Scan for the cell matching the given text and deliver its (X, Y) coordinate at center. 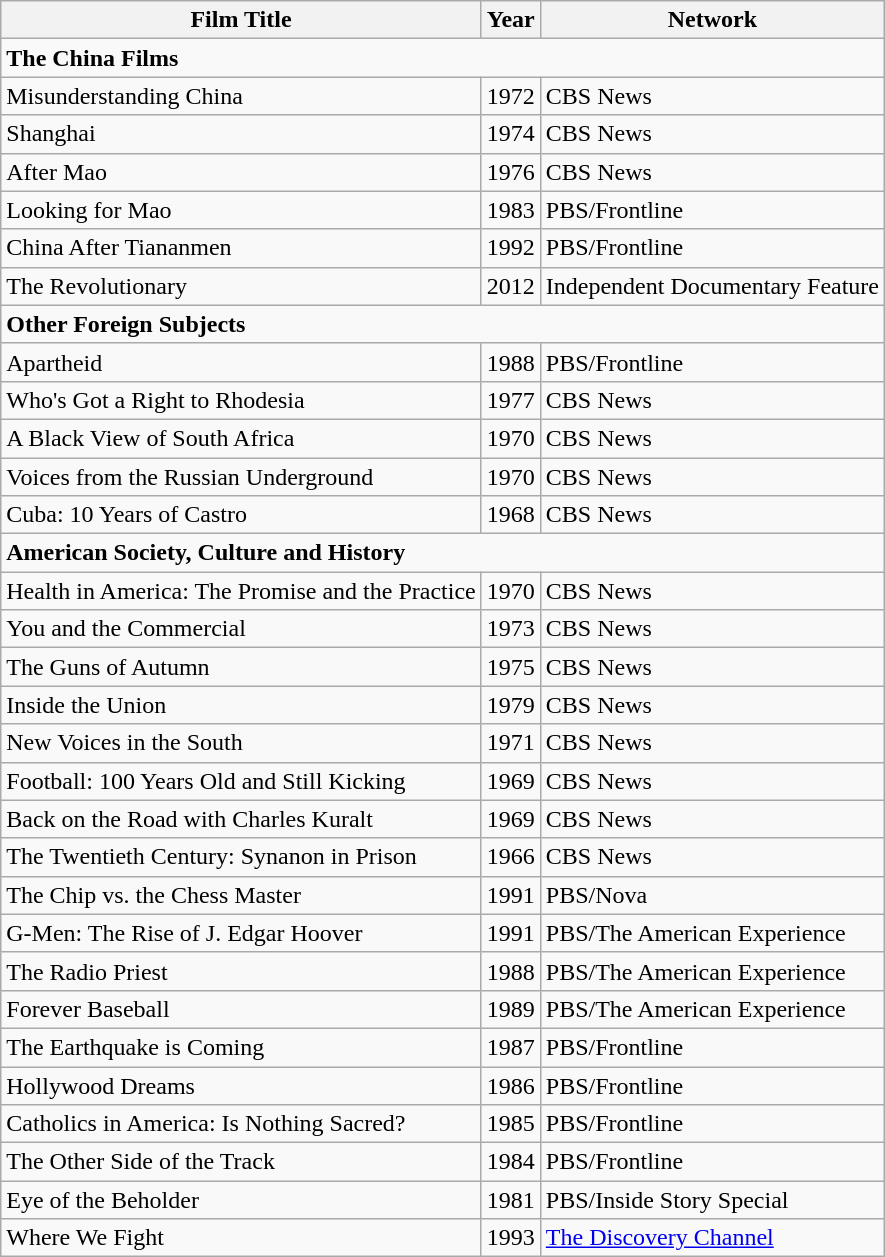
Cuba: 10 Years of Castro (241, 515)
Who's Got a Right to Rhodesia (241, 400)
Eye of the Beholder (241, 1200)
1977 (510, 400)
1968 (510, 515)
New Voices in the South (241, 743)
1993 (510, 1238)
China After Tiananmen (241, 248)
Health in America: The Promise and the Practice (241, 591)
1974 (510, 134)
The Guns of Autumn (241, 667)
1987 (510, 1047)
The China Films (443, 58)
1984 (510, 1162)
Catholics in America: Is Nothing Sacred? (241, 1124)
The Revolutionary (241, 286)
Year (510, 20)
You and the Commercial (241, 629)
1992 (510, 248)
1966 (510, 857)
1983 (510, 210)
1971 (510, 743)
1972 (510, 96)
The Radio Priest (241, 971)
Film Title (241, 20)
American Society, Culture and History (443, 553)
Independent Documentary Feature (712, 286)
1979 (510, 705)
Back on the Road with Charles Kuralt (241, 819)
After Mao (241, 172)
The Chip vs. the Chess Master (241, 895)
G-Men: The Rise of J. Edgar Hoover (241, 933)
Apartheid (241, 362)
Forever Baseball (241, 1009)
Looking for Mao (241, 210)
1973 (510, 629)
Network (712, 20)
A Black View of South Africa (241, 438)
Voices from the Russian Underground (241, 477)
1989 (510, 1009)
Misunderstanding China (241, 96)
PBS/Inside Story Special (712, 1200)
The Earthquake is Coming (241, 1047)
1975 (510, 667)
1985 (510, 1124)
Football: 100 Years Old and Still Kicking (241, 781)
The Twentieth Century: Synanon in Prison (241, 857)
Other Foreign Subjects (443, 324)
1986 (510, 1085)
PBS/Nova (712, 895)
1976 (510, 172)
Shanghai (241, 134)
2012 (510, 286)
Inside the Union (241, 705)
The Other Side of the Track (241, 1162)
Where We Fight (241, 1238)
The Discovery Channel (712, 1238)
Hollywood Dreams (241, 1085)
1981 (510, 1200)
